Detect which cell encompasses the target text, then output its (x, y) center coordinate. 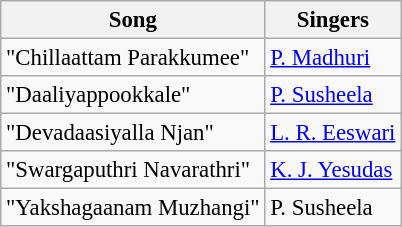
L. R. Eeswari (333, 133)
Singers (333, 20)
Song (133, 20)
"Daaliyappookkale" (133, 95)
"Chillaattam Parakkumee" (133, 58)
"Yakshagaanam Muzhangi" (133, 208)
P. Madhuri (333, 58)
"Swargaputhri Navarathri" (133, 170)
"Devadaasiyalla Njan" (133, 133)
K. J. Yesudas (333, 170)
